From the cell containing the given text, extract its center point as [X, Y] coordinate. 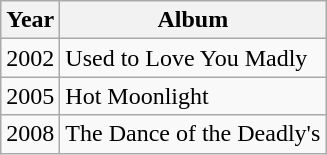
Hot Moonlight [193, 96]
2002 [30, 58]
The Dance of the Deadly's [193, 134]
Used to Love You Madly [193, 58]
Album [193, 20]
Year [30, 20]
2005 [30, 96]
2008 [30, 134]
